Locate the cell with the specified text and output its (x, y) center coordinate. 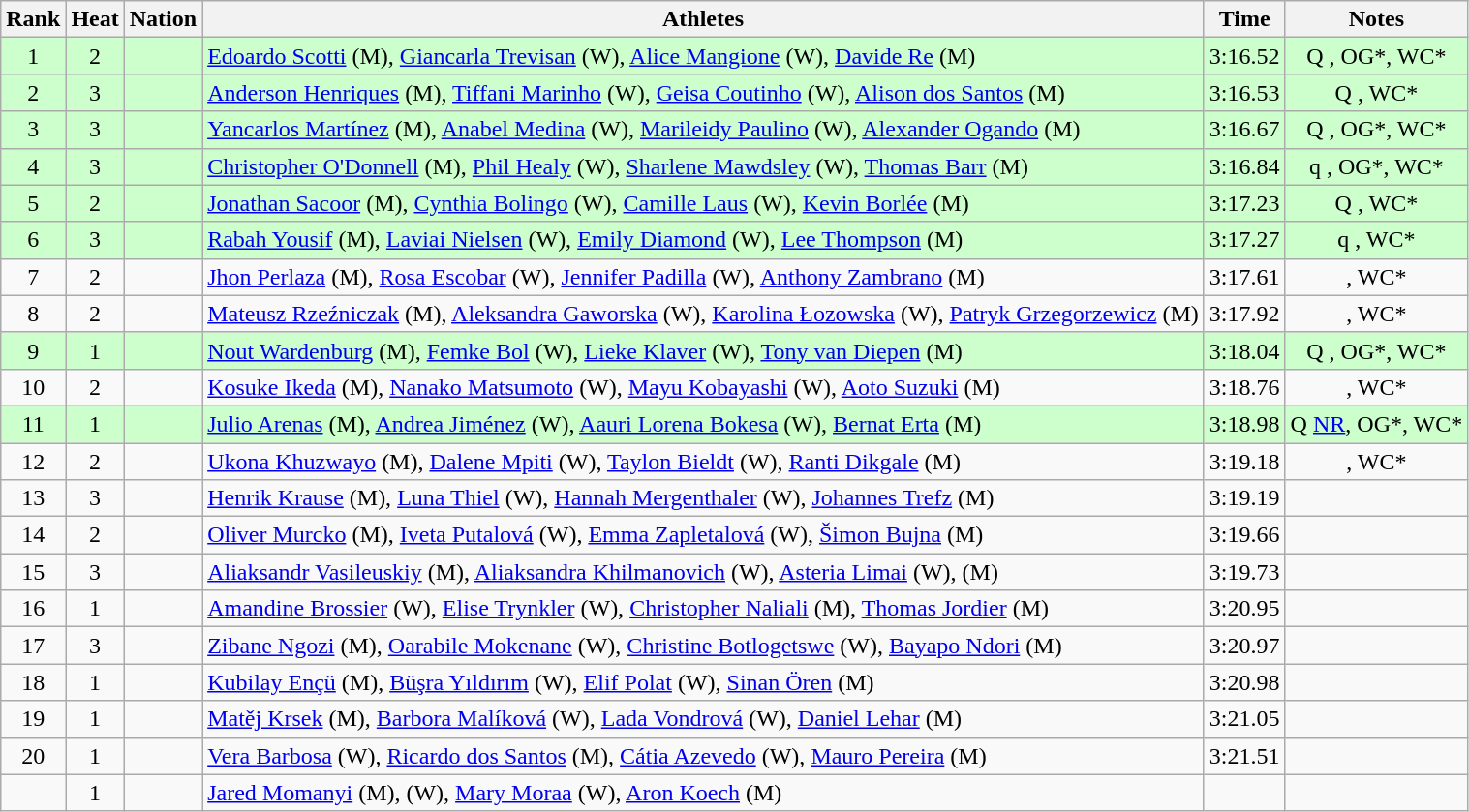
3:20.97 (1244, 646)
18 (33, 682)
3:16.52 (1244, 56)
3:17.92 (1244, 314)
19 (33, 719)
q , OG*, WC* (1377, 166)
8 (33, 314)
13 (33, 498)
3:17.23 (1244, 203)
Kubilay Ençü (M), Büşra Yıldırım (W), Elif Polat (W), Sinan Ören (M) (703, 682)
Ukona Khuzwayo (M), Dalene Mpiti (W), Taylon Bieldt (W), Ranti Dikgale (M) (703, 462)
3:17.61 (1244, 277)
3:19.19 (1244, 498)
20 (33, 756)
Christopher O'Donnell (M), Phil Healy (W), Sharlene Mawdsley (W), Thomas Barr (M) (703, 166)
7 (33, 277)
3:18.04 (1244, 350)
6 (33, 240)
3:21.51 (1244, 756)
9 (33, 350)
Rank (33, 19)
Jonathan Sacoor (M), Cynthia Bolingo (W), Camille Laus (W), Kevin Borlée (M) (703, 203)
3:19.18 (1244, 462)
Q NR, OG*, WC* (1377, 424)
Anderson Henriques (M), Tiffani Marinho (W), Geisa Coutinho (W), Alison dos Santos (M) (703, 93)
Aliaksandr Vasileuskiy (M), Aliaksandra Khilmanovich (W), Asteria Limai (W), (M) (703, 572)
3:17.27 (1244, 240)
3:20.98 (1244, 682)
Zibane Ngozi (M), Oarabile Mokenane (W), Christine Botlogetswe (W), Bayapo Ndori (M) (703, 646)
3:19.73 (1244, 572)
Heat (95, 19)
Athletes (703, 19)
Kosuke Ikeda (M), Nanako Matsumoto (W), Mayu Kobayashi (W), Aoto Suzuki (M) (703, 387)
q , WC* (1377, 240)
3:20.95 (1244, 609)
17 (33, 646)
Rabah Yousif (M), Laviai Nielsen (W), Emily Diamond (W), Lee Thompson (M) (703, 240)
3:16.84 (1244, 166)
14 (33, 535)
15 (33, 572)
Nout Wardenburg (M), Femke Bol (W), Lieke Klaver (W), Tony van Diepen (M) (703, 350)
Yancarlos Martínez (M), Anabel Medina (W), Marileidy Paulino (W), Alexander Ogando (M) (703, 130)
Notes (1377, 19)
Oliver Murcko (M), Iveta Putalová (W), Emma Zapletalová (W), Šimon Bujna (M) (703, 535)
Amandine Brossier (W), Elise Trynkler (W), Christopher Naliali (M), Thomas Jordier (M) (703, 609)
11 (33, 424)
3:19.66 (1244, 535)
3:18.76 (1244, 387)
Henrik Krause (M), Luna Thiel (W), Hannah Mergenthaler (W), Johannes Trefz (M) (703, 498)
Mateusz Rzeźniczak (M), Aleksandra Gaworska (W), Karolina Łozowska (W), Patryk Grzegorzewicz (M) (703, 314)
5 (33, 203)
Jared Momanyi (M), (W), Mary Moraa (W), Aron Koech (M) (703, 793)
Nation (163, 19)
12 (33, 462)
3:21.05 (1244, 719)
4 (33, 166)
10 (33, 387)
Matěj Krsek (M), Barbora Malíková (W), Lada Vondrová (W), Daniel Lehar (M) (703, 719)
Edoardo Scotti (M), Giancarla Trevisan (W), Alice Mangione (W), Davide Re (M) (703, 56)
Time (1244, 19)
Julio Arenas (M), Andrea Jiménez (W), Aauri Lorena Bokesa (W), Bernat Erta (M) (703, 424)
Vera Barbosa (W), Ricardo dos Santos (M), Cátia Azevedo (W), Mauro Pereira (M) (703, 756)
3:16.53 (1244, 93)
3:16.67 (1244, 130)
16 (33, 609)
3:18.98 (1244, 424)
Jhon Perlaza (M), Rosa Escobar (W), Jennifer Padilla (W), Anthony Zambrano (M) (703, 277)
